Identify which cell holds the provided text, then report its [X, Y] central coordinate. 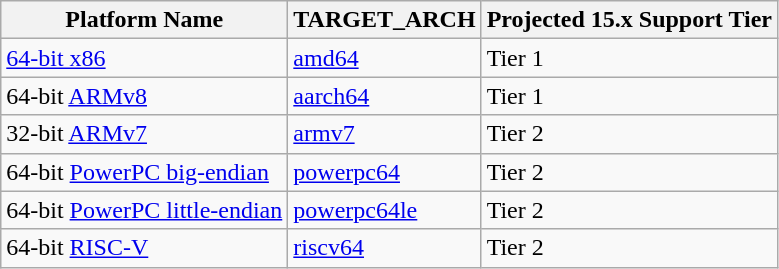
amd64 [384, 58]
powerpc64le [384, 210]
64-bit RISC-V [144, 248]
64-bit ARMv8 [144, 96]
32-bit ARMv7 [144, 134]
Projected 15.x Support Tier [629, 20]
Platform Name [144, 20]
aarch64 [384, 96]
64-bit x86 [144, 58]
64-bit PowerPC big-endian [144, 172]
riscv64 [384, 248]
TARGET_ARCH [384, 20]
64-bit PowerPC little-endian [144, 210]
powerpc64 [384, 172]
armv7 [384, 134]
